Capture the cell that displays the provided text and extract its (X, Y) central coordinate. 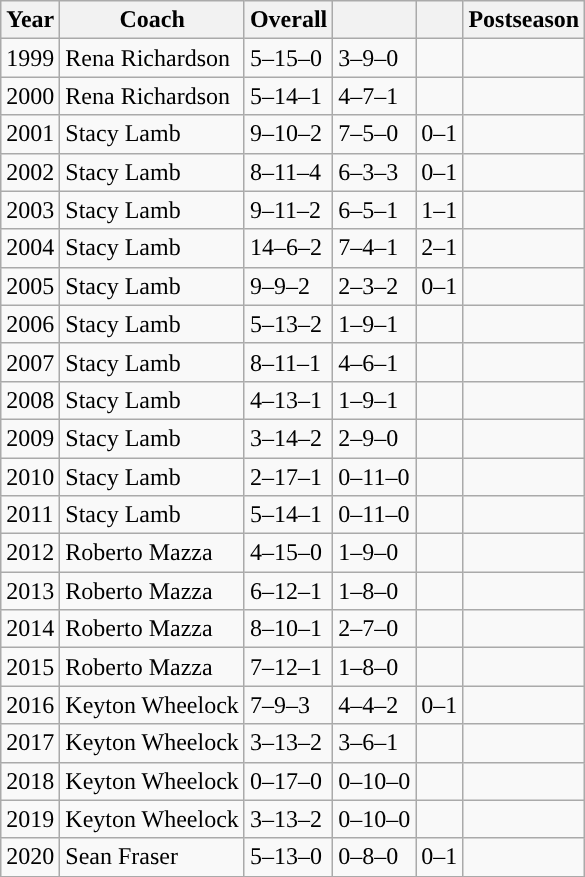
0–17–0 (288, 781)
Postseason (524, 20)
5–13–2 (288, 324)
Overall (288, 20)
2013 (30, 591)
5–15–0 (288, 58)
2001 (30, 134)
2–9–0 (374, 438)
9–9–2 (288, 286)
2000 (30, 96)
2012 (30, 553)
4–15–0 (288, 553)
5–13–0 (288, 857)
9–10–2 (288, 134)
8–10–1 (288, 629)
4–13–1 (288, 400)
Year (30, 20)
4–4–2 (374, 705)
2010 (30, 477)
7–9–3 (288, 705)
3–6–1 (374, 743)
4–7–1 (374, 96)
2002 (30, 172)
2004 (30, 248)
1–1 (440, 210)
2–1 (440, 248)
0–8–0 (374, 857)
2005 (30, 286)
7–4–1 (374, 248)
7–5–0 (374, 134)
2019 (30, 819)
14–6–2 (288, 248)
4–6–1 (374, 362)
2003 (30, 210)
2–3–2 (374, 286)
9–11–2 (288, 210)
1–9–0 (374, 553)
6–5–1 (374, 210)
2020 (30, 857)
2018 (30, 781)
2014 (30, 629)
2–7–0 (374, 629)
3–14–2 (288, 438)
2008 (30, 400)
6–12–1 (288, 591)
2007 (30, 362)
2016 (30, 705)
8–11–4 (288, 172)
2009 (30, 438)
Sean Fraser (152, 857)
2011 (30, 515)
2006 (30, 324)
8–11–1 (288, 362)
2015 (30, 667)
3–9–0 (374, 58)
6–3–3 (374, 172)
Coach (152, 20)
2–17–1 (288, 477)
2017 (30, 743)
1999 (30, 58)
7–12–1 (288, 667)
